For the text-containing cell, return its midpoint in (X, Y) coordinate format. 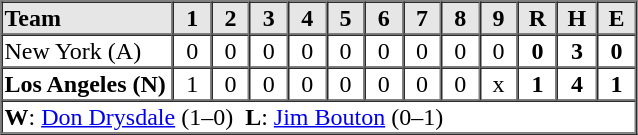
9 (498, 18)
5 (345, 18)
8 (460, 18)
7 (422, 18)
E (616, 18)
x (498, 84)
6 (384, 18)
New York (A) (88, 50)
Los Angeles (N) (88, 84)
W: Don Drysdale (1–0) L: Jim Bouton (0–1) (319, 116)
2 (230, 18)
Team (88, 18)
R (538, 18)
H (577, 18)
